Provide the (x, y) coordinate of the cell's center where the given text is located.  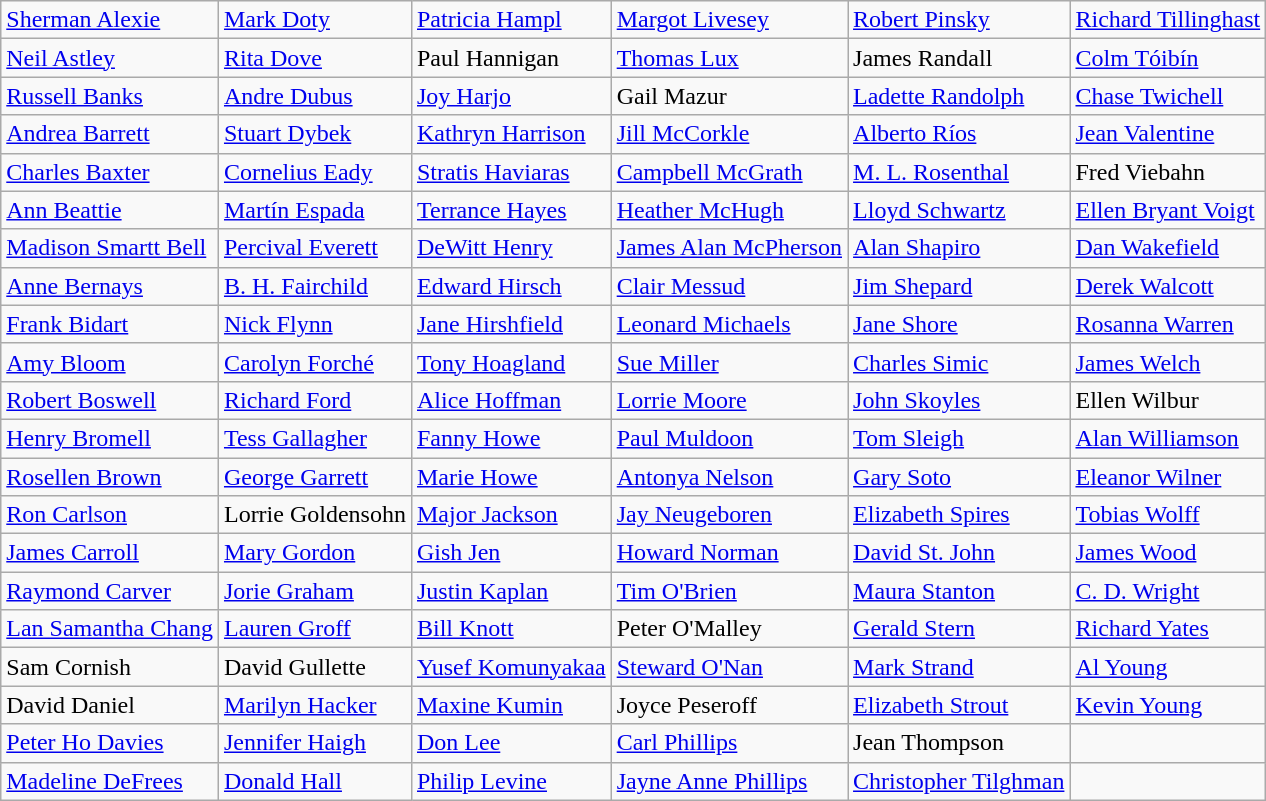
Cornelius Eady (314, 172)
Tess Gallagher (314, 438)
Richard Ford (314, 400)
Edward Hirsch (511, 286)
George Garrett (314, 477)
James Alan McPherson (729, 248)
Robert Boswell (110, 400)
Russell Banks (110, 96)
Alan Shapiro (959, 248)
Frank Bidart (110, 324)
Clair Messud (729, 286)
Anne Bernays (110, 286)
Jennifer Haigh (314, 743)
Jean Valentine (1168, 134)
Sam Cornish (110, 667)
Kathryn Harrison (511, 134)
James Welch (1168, 362)
Ron Carlson (110, 515)
Carolyn Forché (314, 362)
Antonya Nelson (729, 477)
Maxine Kumin (511, 705)
Paul Hannigan (511, 58)
Joyce Peseroff (729, 705)
Chase Twichell (1168, 96)
Yusef Komunyakaa (511, 667)
Peter O'Malley (729, 629)
B. H. Fairchild (314, 286)
Robert Pinsky (959, 20)
Charles Simic (959, 362)
Percival Everett (314, 248)
Richard Yates (1168, 629)
Joy Harjo (511, 96)
Neil Astley (110, 58)
Fred Viebahn (1168, 172)
Jim Shepard (959, 286)
Philip Levine (511, 781)
Peter Ho Davies (110, 743)
Jay Neugeboren (729, 515)
C. D. Wright (1168, 591)
Andre Dubus (314, 96)
Carl Phillips (729, 743)
Leonard Michaels (729, 324)
Marilyn Hacker (314, 705)
Eleanor Wilner (1168, 477)
Mary Gordon (314, 553)
Madison Smartt Bell (110, 248)
Stuart Dybek (314, 134)
Charles Baxter (110, 172)
James Carroll (110, 553)
Lan Samantha Chang (110, 629)
Martín Espada (314, 210)
Don Lee (511, 743)
Colm Tóibín (1168, 58)
Rosellen Brown (110, 477)
Marie Howe (511, 477)
Jane Hirshfield (511, 324)
Maura Stanton (959, 591)
Margot Livesey (729, 20)
M. L. Rosenthal (959, 172)
Al Young (1168, 667)
Kevin Young (1168, 705)
Major Jackson (511, 515)
Alberto Ríos (959, 134)
Paul Muldoon (729, 438)
Stratis Haviaras (511, 172)
Alice Hoffman (511, 400)
Gerald Stern (959, 629)
Sue Miller (729, 362)
David Gullette (314, 667)
Elizabeth Strout (959, 705)
Gail Mazur (729, 96)
Andrea Barrett (110, 134)
Derek Walcott (1168, 286)
Sherman Alexie (110, 20)
Elizabeth Spires (959, 515)
Rosanna Warren (1168, 324)
Richard Tillinghast (1168, 20)
Donald Hall (314, 781)
Gary Soto (959, 477)
Tim O'Brien (729, 591)
Ann Beattie (110, 210)
Dan Wakefield (1168, 248)
James Wood (1168, 553)
Raymond Carver (110, 591)
Ladette Randolph (959, 96)
Terrance Hayes (511, 210)
Ellen Bryant Voigt (1168, 210)
John Skoyles (959, 400)
Madeline DeFrees (110, 781)
Henry Bromell (110, 438)
Thomas Lux (729, 58)
Tobias Wolff (1168, 515)
Campbell McGrath (729, 172)
Rita Dove (314, 58)
Alan Williamson (1168, 438)
Jill McCorkle (729, 134)
Lorrie Moore (729, 400)
Jorie Graham (314, 591)
Gish Jen (511, 553)
Lloyd Schwartz (959, 210)
Bill Knott (511, 629)
David Daniel (110, 705)
DeWitt Henry (511, 248)
Jean Thompson (959, 743)
Jane Shore (959, 324)
David St. John (959, 553)
Tom Sleigh (959, 438)
Jayne Anne Phillips (729, 781)
Mark Doty (314, 20)
Justin Kaplan (511, 591)
Heather McHugh (729, 210)
Howard Norman (729, 553)
Nick Flynn (314, 324)
Lorrie Goldensohn (314, 515)
Ellen Wilbur (1168, 400)
Amy Bloom (110, 362)
Lauren Groff (314, 629)
Fanny Howe (511, 438)
Christopher Tilghman (959, 781)
Mark Strand (959, 667)
Tony Hoagland (511, 362)
James Randall (959, 58)
Steward O'Nan (729, 667)
Patricia Hampl (511, 20)
